Find where the given text appears and provide that cell's center as [X, Y] coordinate. 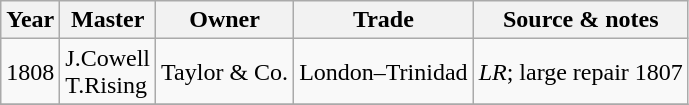
Year [30, 20]
J.CowellT.Rising [108, 72]
1808 [30, 72]
Master [108, 20]
LR; large repair 1807 [580, 72]
Source & notes [580, 20]
Trade [384, 20]
Owner [225, 20]
London–Trinidad [384, 72]
Taylor & Co. [225, 72]
